From the cell containing the given text, extract its center point as (X, Y) coordinate. 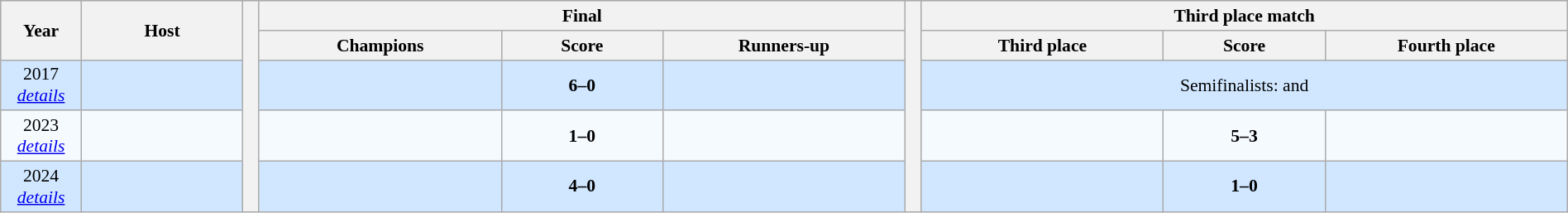
Fourth place (1446, 46)
Runners-up (784, 46)
Host (162, 30)
Final (582, 16)
2023 details (41, 136)
2017 details (41, 85)
Semifinalists: and (1244, 85)
4–0 (582, 187)
5–3 (1244, 136)
6–0 (582, 85)
Third place (1042, 46)
Third place match (1244, 16)
2024 details (41, 187)
Champions (380, 46)
Year (41, 30)
